Output the (x, y) coordinate of the center of the cell containing the given text.  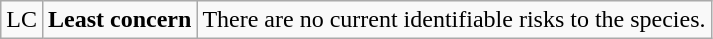
LC (22, 20)
Least concern (119, 20)
There are no current identifiable risks to the species. (454, 20)
